Scan for the cell matching the given text and deliver its [x, y] coordinate at center. 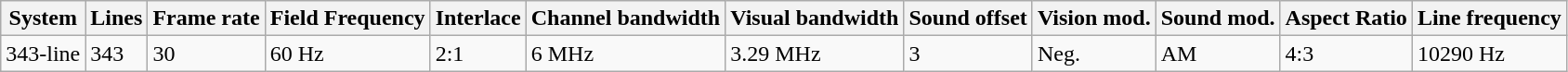
6 MHz [625, 54]
Aspect Ratio [1346, 18]
4:3 [1346, 54]
30 [206, 54]
Vision mod. [1094, 18]
3.29 MHz [815, 54]
10290 Hz [1489, 54]
AM [1218, 54]
Frame rate [206, 18]
Visual bandwidth [815, 18]
Neg. [1094, 54]
3 [968, 54]
Sound mod. [1218, 18]
Interlace [477, 18]
Line frequency [1489, 18]
Field Frequency [347, 18]
2:1 [477, 54]
Lines [117, 18]
343 [117, 54]
System [43, 18]
60 Hz [347, 54]
Sound offset [968, 18]
Channel bandwidth [625, 18]
343-line [43, 54]
